Return the [x, y] coordinate for the center point of the cell that contains the specified text.  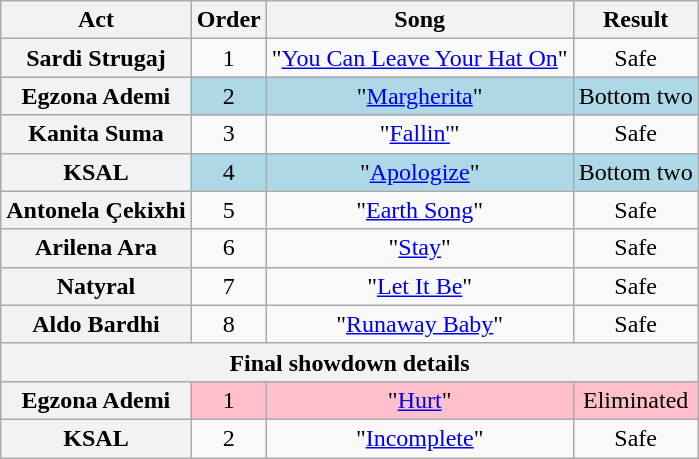
4 [228, 172]
"Fallin'" [420, 134]
"Hurt" [420, 400]
Song [420, 20]
7 [228, 286]
"Stay" [420, 248]
Final showdown details [350, 362]
Arilena Ara [96, 248]
Natyral [96, 286]
Antonela Çekixhi [96, 210]
Result [636, 20]
"Apologize" [420, 172]
"Runaway Baby" [420, 324]
"Incomplete" [420, 438]
Aldo Bardhi [96, 324]
5 [228, 210]
6 [228, 248]
Kanita Suma [96, 134]
Act [96, 20]
Order [228, 20]
3 [228, 134]
"You Can Leave Your Hat On" [420, 58]
8 [228, 324]
"Earth Song" [420, 210]
"Margherita" [420, 96]
"Let It Be" [420, 286]
Sardi Strugaj [96, 58]
Eliminated [636, 400]
